From the cell containing the given text, extract its center point as [x, y] coordinate. 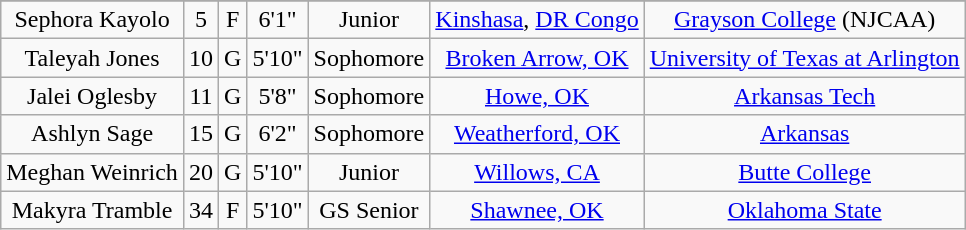
10 [200, 58]
Howe, OK [537, 96]
Broken Arrow, OK [537, 58]
Shawnee, OK [537, 210]
Makyra Tramble [92, 210]
Ashlyn Sage [92, 134]
Kinshasa, DR Congo [537, 20]
34 [200, 210]
Grayson College (NJCAA) [804, 20]
11 [200, 96]
5'8" [278, 96]
Arkansas [804, 134]
Meghan Weinrich [92, 172]
6'1" [278, 20]
Willows, CA [537, 172]
Oklahoma State [804, 210]
Jalei Oglesby [92, 96]
20 [200, 172]
Taleyah Jones [92, 58]
GS Senior [369, 210]
Arkansas Tech [804, 96]
University of Texas at Arlington [804, 58]
Weatherford, OK [537, 134]
Butte College [804, 172]
Sephora Kayolo [92, 20]
6'2" [278, 134]
5 [200, 20]
15 [200, 134]
